Determine the (x, y) coordinate at the center of the cell enclosing the given text.  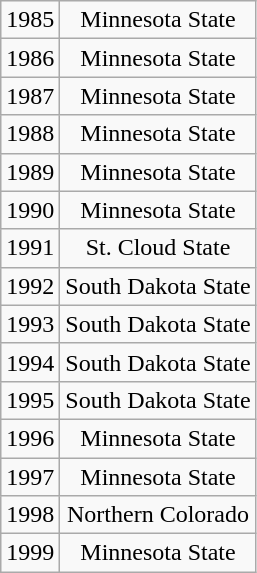
1995 (30, 400)
1991 (30, 248)
1988 (30, 134)
1992 (30, 286)
1989 (30, 172)
1990 (30, 210)
1997 (30, 477)
Northern Colorado (158, 515)
1987 (30, 96)
1994 (30, 362)
1998 (30, 515)
St. Cloud State (158, 248)
1993 (30, 324)
1999 (30, 553)
1996 (30, 438)
1985 (30, 20)
1986 (30, 58)
